Scan for the cell matching the given text and deliver its (x, y) coordinate at center. 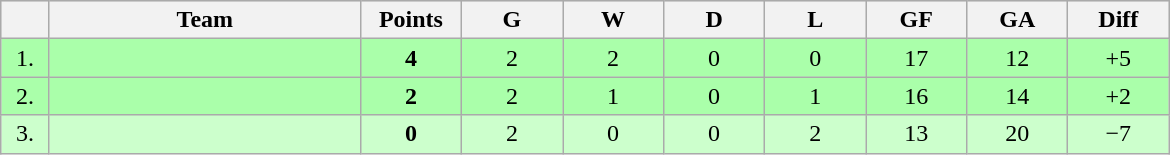
+5 (1118, 58)
G (512, 20)
4 (410, 58)
20 (1018, 134)
1. (26, 58)
−7 (1118, 134)
D (714, 20)
13 (916, 134)
2. (26, 96)
14 (1018, 96)
17 (916, 58)
W (612, 20)
Diff (1118, 20)
Points (410, 20)
16 (916, 96)
12 (1018, 58)
L (816, 20)
GF (916, 20)
+2 (1118, 96)
3. (26, 134)
Team (204, 20)
GA (1018, 20)
